Locate the cell with the specified text and output its (x, y) center coordinate. 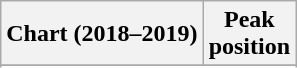
Chart (2018–2019) (102, 34)
Peakposition (249, 34)
